Identify which cell holds the provided text, then report its (X, Y) central coordinate. 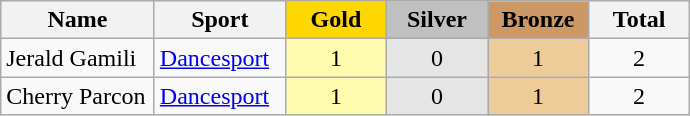
Total (640, 20)
Gold (336, 20)
Sport (220, 20)
Name (78, 20)
Jerald Gamili (78, 58)
Silver (436, 20)
Cherry Parcon (78, 96)
Bronze (538, 20)
